For the text-containing cell, return its midpoint in [x, y] coordinate format. 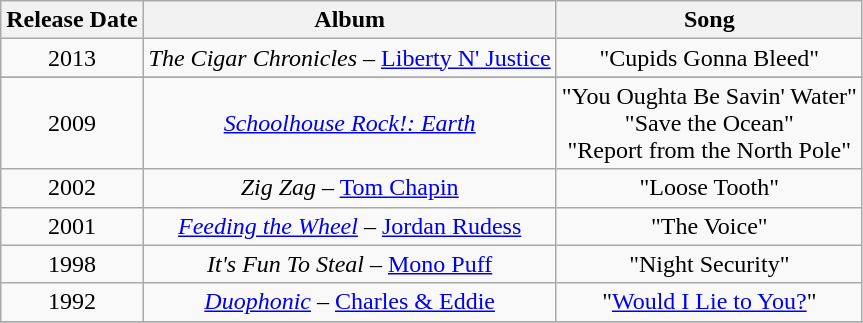
Release Date [72, 20]
Album [350, 20]
Zig Zag – Tom Chapin [350, 188]
The Cigar Chronicles – Liberty N' Justice [350, 58]
2013 [72, 58]
1998 [72, 264]
Feeding the Wheel – Jordan Rudess [350, 226]
2002 [72, 188]
Duophonic – Charles & Eddie [350, 302]
"Night Security" [709, 264]
Schoolhouse Rock!: Earth [350, 123]
2001 [72, 226]
2009 [72, 123]
"You Oughta Be Savin' Water""Save the Ocean""Report from the North Pole" [709, 123]
Song [709, 20]
"Would I Lie to You?" [709, 302]
"Cupids Gonna Bleed" [709, 58]
1992 [72, 302]
It's Fun To Steal – Mono Puff [350, 264]
"The Voice" [709, 226]
"Loose Tooth" [709, 188]
